Detect which cell encompasses the target text, then output its [x, y] center coordinate. 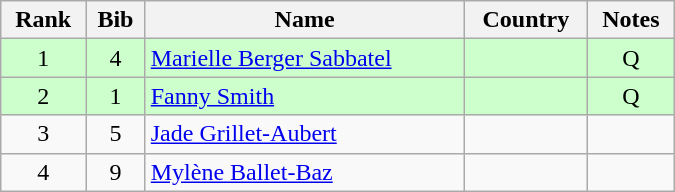
Bib [116, 20]
Mylène Ballet-Baz [304, 172]
Rank [44, 20]
Name [304, 20]
Notes [632, 20]
Jade Grillet-Aubert [304, 134]
Marielle Berger Sabbatel [304, 58]
3 [44, 134]
Country [526, 20]
9 [116, 172]
2 [44, 96]
5 [116, 134]
Fanny Smith [304, 96]
